From the cell containing the given text, extract its center point as (X, Y) coordinate. 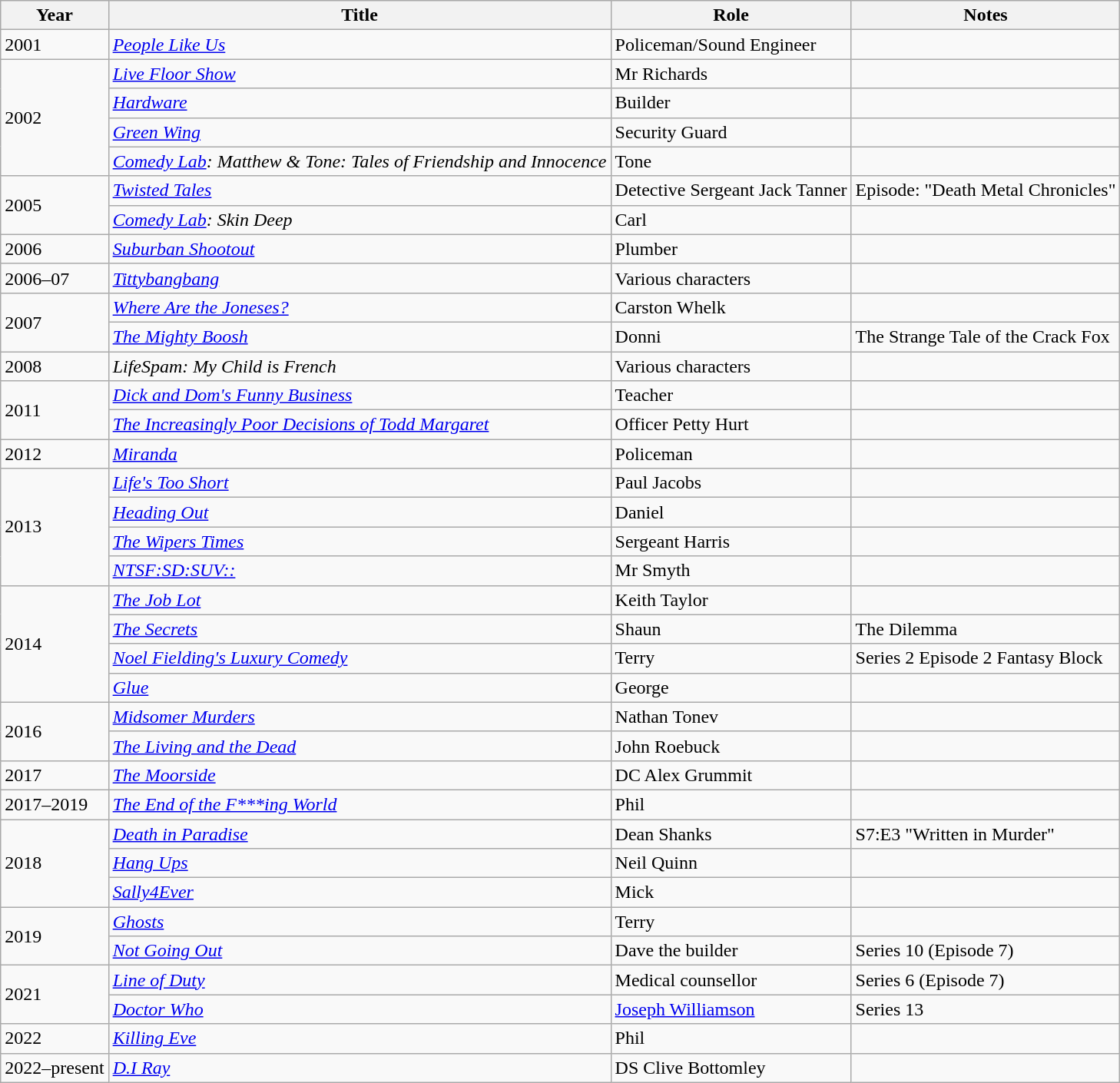
Role (731, 15)
Noel Fielding's Luxury Comedy (360, 658)
Mr Richards (731, 74)
Line of Duty (360, 980)
Policeman/Sound Engineer (731, 45)
2001 (55, 45)
2011 (55, 410)
Mick (731, 893)
2021 (55, 995)
Miranda (360, 454)
2017–2019 (55, 804)
2002 (55, 118)
The Secrets (360, 629)
Policeman (731, 454)
Paul Jacobs (731, 483)
Joseph Williamson (731, 1009)
2022 (55, 1038)
Killing Eve (360, 1038)
The Strange Tale of the Crack Fox (986, 336)
2016 (55, 731)
Detective Sergeant Jack Tanner (731, 190)
Daniel (731, 512)
Dean Shanks (731, 833)
Title (360, 15)
2022–present (55, 1068)
Builder (731, 103)
Security Guard (731, 132)
Hang Ups (360, 863)
NTSF:SD:SUV:: (360, 571)
Live Floor Show (360, 74)
Life's Too Short (360, 483)
The Mighty Boosh (360, 336)
Hardware (360, 103)
2018 (55, 863)
Tittybangbang (360, 278)
Comedy Lab: Skin Deep (360, 220)
Ghosts (360, 922)
Medical counsellor (731, 980)
Donni (731, 336)
Series 2 Episode 2 Fantasy Block (986, 658)
Comedy Lab: Matthew & Tone: Tales of Friendship and Innocence (360, 161)
Neil Quinn (731, 863)
Sergeant Harris (731, 541)
2012 (55, 454)
Midsomer Murders (360, 717)
2005 (55, 205)
Doctor Who (360, 1009)
2007 (55, 322)
The Living and the Dead (360, 746)
Suburban Shootout (360, 249)
The Wipers Times (360, 541)
D.I Ray (360, 1068)
DC Alex Grummit (731, 775)
Dick and Dom's Funny Business (360, 396)
The Dilemma (986, 629)
Year (55, 15)
The End of the F***ing World (360, 804)
George (731, 687)
Nathan Tonev (731, 717)
Series 13 (986, 1009)
DS Clive Bottomley (731, 1068)
2017 (55, 775)
The Moorside (360, 775)
Notes (986, 15)
Carston Whelk (731, 307)
Death in Paradise (360, 833)
Green Wing (360, 132)
2019 (55, 936)
Officer Petty Hurt (731, 425)
Sally4Ever (360, 893)
2008 (55, 366)
Series 6 (Episode 7) (986, 980)
LifeSpam: My Child is French (360, 366)
People Like Us (360, 45)
Carl (731, 220)
Plumber (731, 249)
Episode: "Death Metal Chronicles" (986, 190)
Keith Taylor (731, 600)
Mr Smyth (731, 571)
John Roebuck (731, 746)
2006–07 (55, 278)
The Increasingly Poor Decisions of Todd Margaret (360, 425)
Heading Out (360, 512)
The Job Lot (360, 600)
Not Going Out (360, 951)
Twisted Tales (360, 190)
Teacher (731, 396)
Series 10 (Episode 7) (986, 951)
2006 (55, 249)
Dave the builder (731, 951)
2014 (55, 644)
Glue (360, 687)
S7:E3 "Written in Murder" (986, 833)
Where Are the Joneses? (360, 307)
Shaun (731, 629)
Tone (731, 161)
2013 (55, 527)
